Search for the cell housing the specified text and yield its [x, y] center coordinate. 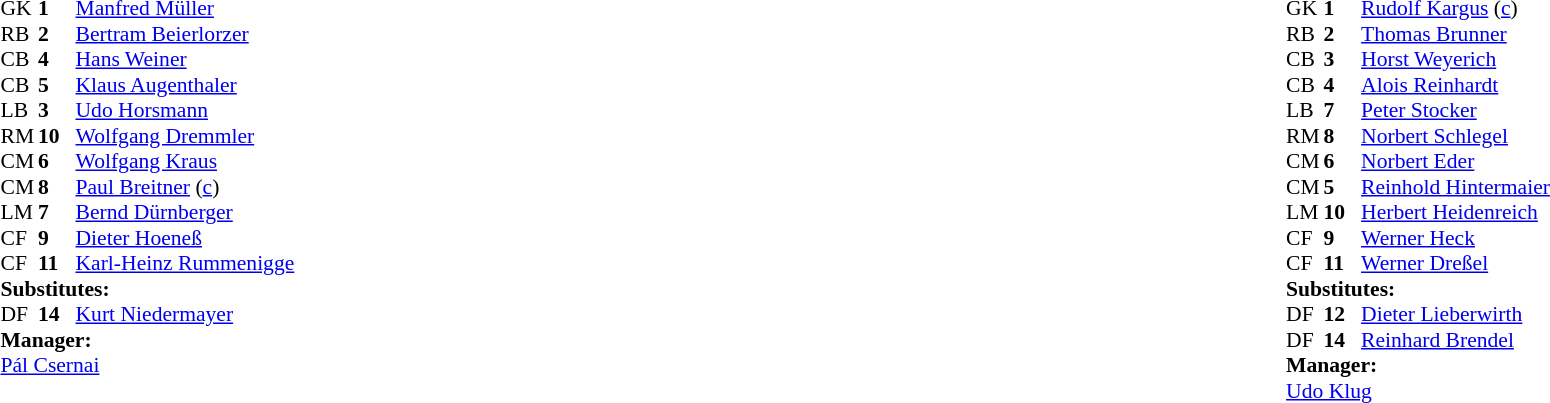
Wolfgang Dremmler [186, 136]
Wolfgang Kraus [186, 161]
Hans Weiner [186, 59]
Horst Weyerich [1456, 59]
Pál Csernai [147, 365]
Paul Breitner (c) [186, 187]
12 [1343, 315]
Dieter Lieberwirth [1456, 315]
Dieter Hoeneß [186, 238]
Werner Dreßel [1456, 263]
Bertram Beierlorzer [186, 34]
Klaus Augenthaler [186, 85]
Udo Horsmann [186, 111]
Norbert Schlegel [1456, 136]
Norbert Eder [1456, 161]
Alois Reinhardt [1456, 85]
Herbert Heidenreich [1456, 213]
Bernd Dürnberger [186, 213]
Kurt Niedermayer [186, 315]
Reinhard Brendel [1456, 340]
Thomas Brunner [1456, 34]
Reinhold Hintermaier [1456, 187]
Peter Stocker [1456, 111]
Werner Heck [1456, 238]
Karl-Heinz Rummenigge [186, 263]
